Pinpoint the cell where the given text exists, returning its [x, y] midpoint coordinate. 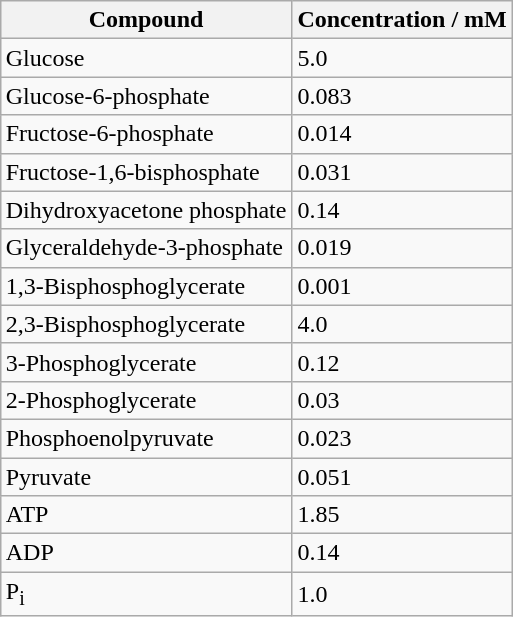
2,3-Bisphosphoglycerate [146, 324]
1.0 [402, 594]
0.023 [402, 438]
Phosphoenolpyruvate [146, 438]
Compound [146, 20]
Pi [146, 594]
Fructose-6-phosphate [146, 134]
Dihydroxyacetone phosphate [146, 210]
Concentration / mM [402, 20]
1,3-Bisphosphoglycerate [146, 286]
0.031 [402, 172]
Glyceraldehyde-3-phosphate [146, 248]
Fructose-1,6-bisphosphate [146, 172]
0.03 [402, 400]
0.12 [402, 362]
3-Phosphoglycerate [146, 362]
ADP [146, 553]
0.083 [402, 96]
ATP [146, 515]
0.001 [402, 286]
0.019 [402, 248]
4.0 [402, 324]
Glucose [146, 58]
Pyruvate [146, 477]
Glucose-6-phosphate [146, 96]
0.014 [402, 134]
0.051 [402, 477]
1.85 [402, 515]
5.0 [402, 58]
2-Phosphoglycerate [146, 400]
